Detect which cell encompasses the target text, then output its [x, y] center coordinate. 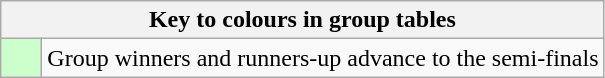
Group winners and runners-up advance to the semi-finals [323, 58]
Key to colours in group tables [302, 20]
